Extract the (X, Y) coordinate from the center of the cell holding the provided text.  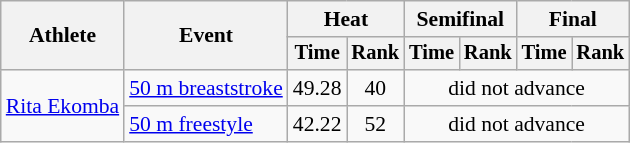
50 m breaststroke (206, 88)
40 (375, 88)
Semifinal (460, 19)
Final (573, 19)
52 (375, 124)
Athlete (62, 36)
Event (206, 36)
49.28 (318, 88)
Heat (346, 19)
42.22 (318, 124)
50 m freestyle (206, 124)
Rita Ekomba (62, 106)
